From the cell containing the given text, extract its center point as [X, Y] coordinate. 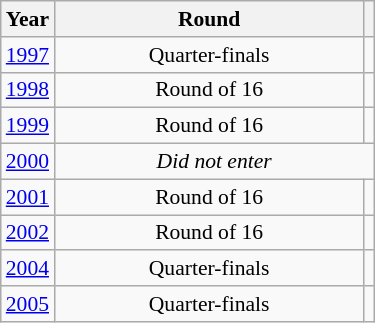
1997 [28, 55]
2005 [28, 304]
1999 [28, 126]
2004 [28, 269]
Did not enter [214, 162]
2001 [28, 197]
Round [209, 19]
Year [28, 19]
2002 [28, 233]
1998 [28, 90]
2000 [28, 162]
